Identify which cell holds the provided text, then report its (x, y) central coordinate. 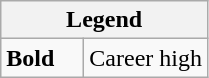
Career high (146, 58)
Legend (104, 20)
Bold (42, 58)
